Detect which cell encompasses the target text, then output its [X, Y] center coordinate. 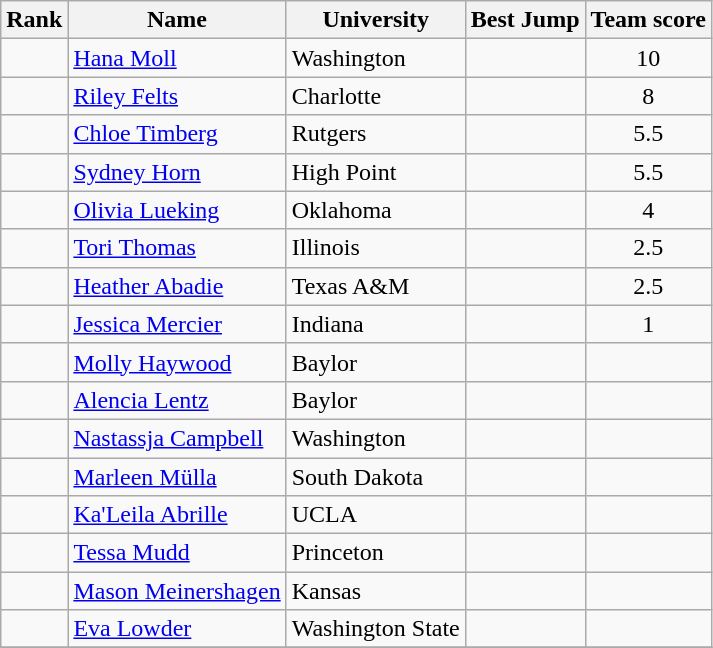
Best Jump [525, 20]
4 [648, 210]
Chloe Timberg [177, 134]
Washington State [376, 629]
UCLA [376, 515]
Charlotte [376, 96]
Heather Abadie [177, 286]
Sydney Horn [177, 172]
Princeton [376, 553]
Rank [34, 20]
Jessica Mercier [177, 324]
Team score [648, 20]
Tori Thomas [177, 248]
Rutgers [376, 134]
High Point [376, 172]
Riley Felts [177, 96]
Eva Lowder [177, 629]
Name [177, 20]
10 [648, 58]
Alencia Lentz [177, 400]
University [376, 20]
Marleen Mülla [177, 477]
Ka'Leila Abrille [177, 515]
Indiana [376, 324]
Oklahoma [376, 210]
Tessa Mudd [177, 553]
Mason Meinershagen [177, 591]
Illinois [376, 248]
Kansas [376, 591]
8 [648, 96]
Nastassja Campbell [177, 438]
Texas A&M [376, 286]
Molly Haywood [177, 362]
South Dakota [376, 477]
Hana Moll [177, 58]
1 [648, 324]
Olivia Lueking [177, 210]
